From the cell containing the given text, extract its center point as (x, y) coordinate. 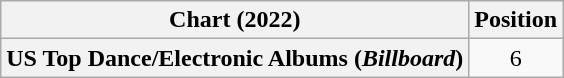
US Top Dance/Electronic Albums (Billboard) (235, 58)
Chart (2022) (235, 20)
Position (516, 20)
6 (516, 58)
